From the cell containing the given text, extract its center point as [X, Y] coordinate. 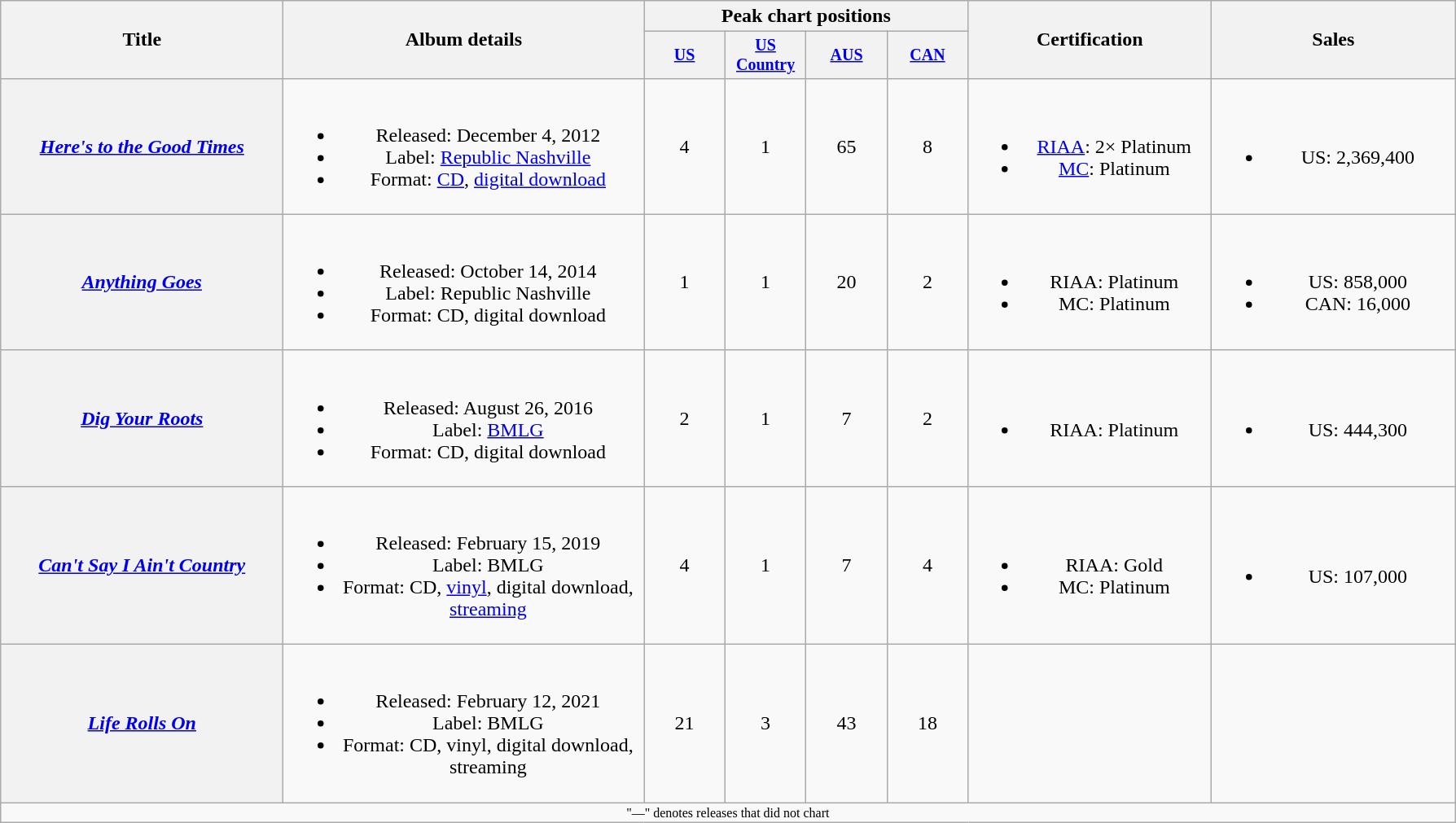
Anything Goes [142, 282]
AUS [847, 55]
RIAA: Platinum [1090, 418]
Sales [1334, 40]
Can't Say I Ain't Country [142, 565]
RIAA: GoldMC: Platinum [1090, 565]
US Country [765, 55]
"—" denotes releases that did not chart [728, 812]
18 [927, 724]
Released: October 14, 2014Label: Republic NashvilleFormat: CD, digital download [464, 282]
3 [765, 724]
Released: February 12, 2021Label: BMLGFormat: CD, vinyl, digital download, streaming [464, 724]
43 [847, 724]
US: 858,000CAN: 16,000 [1334, 282]
RIAA: 2× PlatinumMC: Platinum [1090, 147]
CAN [927, 55]
US: 107,000 [1334, 565]
65 [847, 147]
Life Rolls On [142, 724]
US [684, 55]
US: 2,369,400 [1334, 147]
Here's to the Good Times [142, 147]
Released: February 15, 2019Label: BMLGFormat: CD, vinyl, digital download, streaming [464, 565]
Peak chart positions [806, 16]
20 [847, 282]
Certification [1090, 40]
US: 444,300 [1334, 418]
8 [927, 147]
Released: December 4, 2012Label: Republic NashvilleFormat: CD, digital download [464, 147]
RIAA: PlatinumMC: Platinum [1090, 282]
Dig Your Roots [142, 418]
Title [142, 40]
Released: August 26, 2016Label: BMLGFormat: CD, digital download [464, 418]
21 [684, 724]
Album details [464, 40]
